Scan for the cell matching the given text and deliver its (X, Y) coordinate at center. 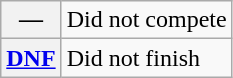
DNF (31, 58)
Did not compete (146, 20)
— (31, 20)
Did not finish (146, 58)
